Identify which cell holds the provided text, then report its [x, y] central coordinate. 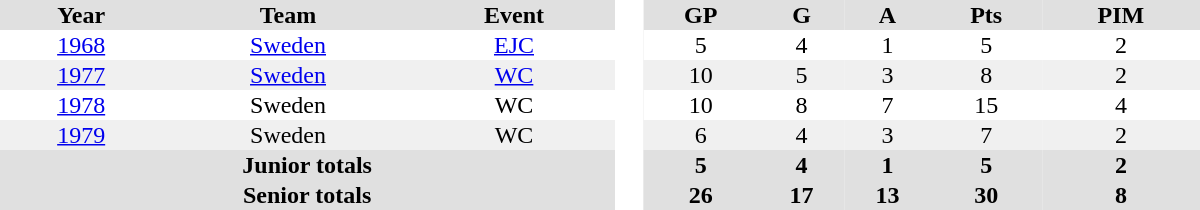
30 [986, 195]
17 [802, 195]
G [802, 15]
1979 [81, 135]
Junior totals [307, 165]
15 [986, 105]
1977 [81, 75]
PIM [1121, 15]
Senior totals [307, 195]
26 [701, 195]
Year [81, 15]
EJC [514, 45]
1978 [81, 105]
GP [701, 15]
6 [701, 135]
Pts [986, 15]
Team [288, 15]
A [887, 15]
1968 [81, 45]
Event [514, 15]
13 [887, 195]
